Determine the (X, Y) coordinate at the center of the cell enclosing the given text.  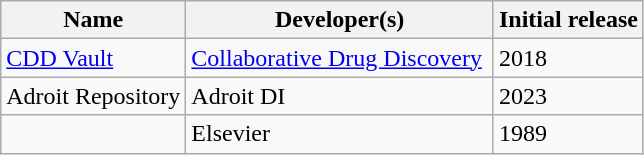
Collaborative Drug Discovery (340, 58)
2018 (568, 58)
1989 (568, 134)
Elsevier (340, 134)
Adroit Repository (94, 96)
Adroit DI (340, 96)
CDD Vault (94, 58)
Developer(s) (340, 20)
Initial release (568, 20)
Name (94, 20)
2023 (568, 96)
